Output the [X, Y] coordinate of the center of the cell containing the given text.  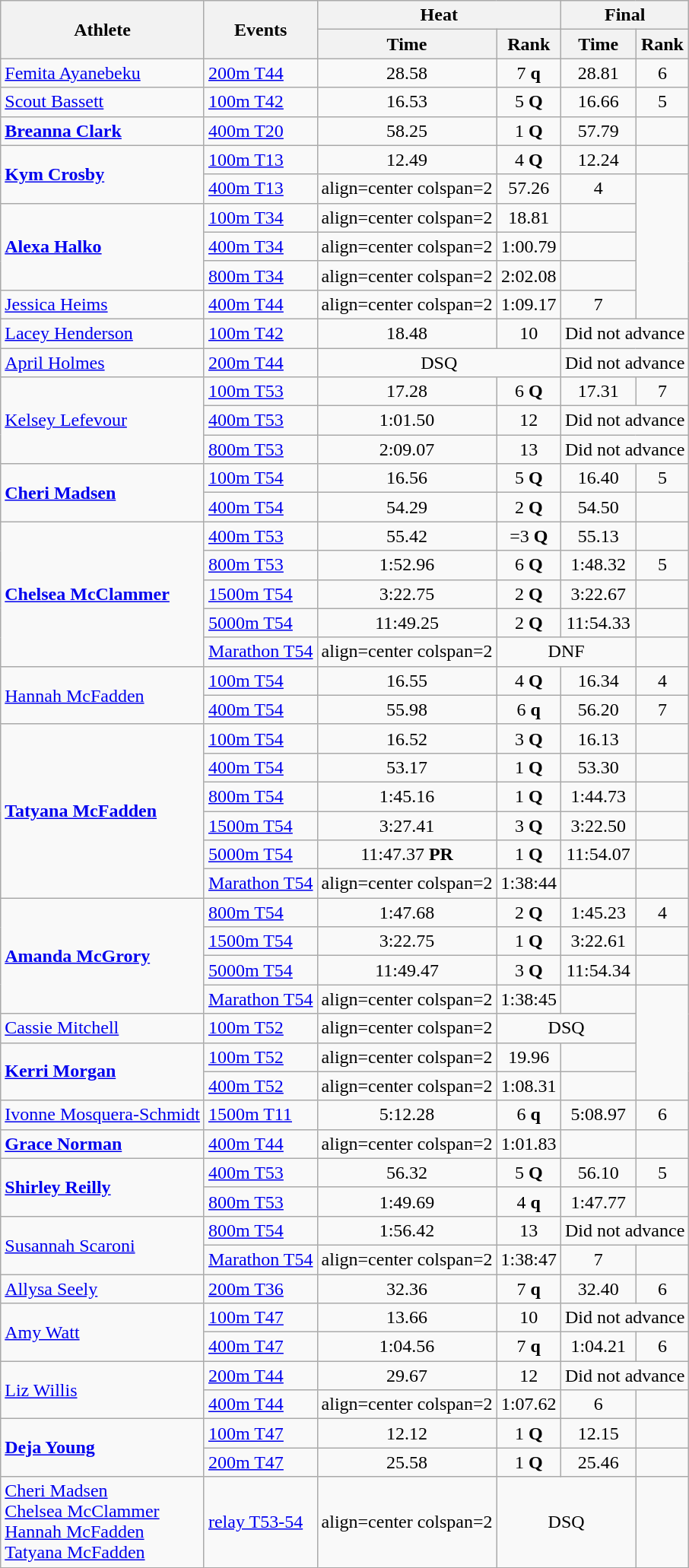
Grace Norman [103, 1144]
11:49.47 [407, 970]
16.52 [407, 738]
53.17 [407, 767]
200m T36 [260, 1289]
55.13 [598, 536]
32.36 [407, 1289]
2:09.07 [407, 449]
Shirley Reilly [103, 1187]
1:45.16 [407, 796]
200m T47 [260, 1462]
Amanda McGrory [103, 956]
relay T53-54 [260, 1522]
58.25 [407, 131]
2:02.08 [529, 275]
Amy Watt [103, 1332]
16.34 [598, 681]
Hannah McFadden [103, 695]
55.98 [407, 709]
1:49.69 [407, 1201]
12.24 [598, 160]
12.15 [598, 1433]
1:07.62 [529, 1405]
1:45.23 [598, 913]
17.28 [407, 392]
1:48.32 [598, 565]
18.81 [529, 217]
Femita Ayanebeku [103, 73]
16.53 [407, 102]
1:38:44 [529, 884]
1:04.21 [598, 1347]
16.56 [407, 478]
Kelsey Lefevour [103, 421]
Kym Crosby [103, 174]
DNF [566, 652]
54.50 [598, 507]
28.81 [598, 73]
16.13 [598, 738]
11:47.37 PR [407, 855]
400m T52 [260, 1086]
Final [624, 15]
13.66 [407, 1318]
100m T13 [260, 160]
54.29 [407, 507]
11:54.07 [598, 855]
3:22.50 [598, 825]
1:38:45 [529, 999]
17.31 [598, 392]
1:47.68 [407, 913]
Scout Bassett [103, 102]
Heat [439, 15]
800m T34 [260, 275]
55.42 [407, 536]
5:08.97 [598, 1115]
1:44.73 [598, 796]
Breanna Clark [103, 131]
Cheri Madsen [103, 493]
28.58 [407, 73]
16.66 [598, 102]
400m T13 [260, 189]
3:22.67 [598, 594]
Tatyana McFadden [103, 811]
56.10 [598, 1173]
53.30 [598, 767]
1:08.31 [529, 1086]
Liz Willis [103, 1390]
25.46 [598, 1462]
1:01.83 [529, 1144]
4 q [529, 1201]
Chelsea McClammer [103, 594]
100m T53 [260, 392]
1:01.50 [407, 421]
400m T34 [260, 246]
18.48 [407, 333]
1:38:47 [529, 1259]
25.58 [407, 1462]
1500m T11 [260, 1115]
3:27.41 [407, 825]
1:47.77 [598, 1201]
57.26 [529, 189]
Ivonne Mosquera-Schmidt [103, 1115]
56.32 [407, 1173]
100m T34 [260, 217]
1:04.56 [407, 1347]
19.96 [529, 1057]
400m T47 [260, 1347]
56.20 [598, 709]
1:56.42 [407, 1230]
57.79 [598, 131]
32.40 [598, 1289]
11:54.34 [598, 970]
11:49.25 [407, 623]
Events [260, 30]
Cassie Mitchell [103, 1028]
5:12.28 [407, 1115]
Allysa Seely [103, 1289]
29.67 [407, 1376]
400m T20 [260, 131]
=3 Q [529, 536]
Deja Young [103, 1448]
Alexa Halko [103, 246]
Athlete [103, 30]
Cheri Madsen Chelsea McClammer Hannah McFadden Tatyana McFadden [103, 1522]
11:54.33 [598, 623]
Jessica Heims [103, 304]
12.12 [407, 1433]
April Holmes [103, 363]
1:09.17 [529, 304]
3:22.61 [598, 941]
Kerri Morgan [103, 1071]
Susannah Scaroni [103, 1245]
1:00.79 [529, 246]
12.49 [407, 160]
Lacey Henderson [103, 333]
16.40 [598, 478]
16.55 [407, 681]
1:52.96 [407, 565]
